Detect which cell encompasses the target text, then output its [X, Y] center coordinate. 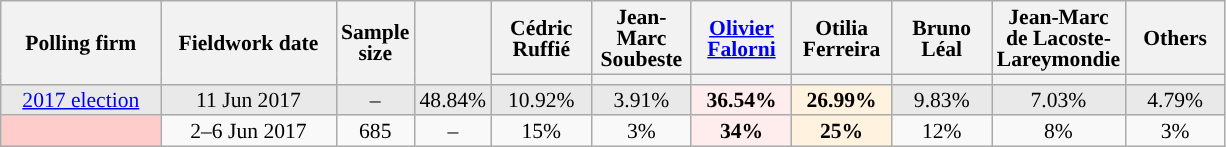
Polling firm [81, 42]
34% [741, 132]
685 [375, 132]
10.92% [541, 100]
36.54% [741, 100]
Others [1175, 38]
Jean-Marc de Lacoste-Lareymondie [1058, 38]
2017 election [81, 100]
15% [541, 132]
7.03% [1058, 100]
Otilia Ferreira [842, 38]
Samplesize [375, 42]
9.83% [942, 100]
8% [1058, 132]
25% [842, 132]
48.84% [452, 100]
2–6 Jun 2017 [248, 132]
11 Jun 2017 [248, 100]
Cédric Ruffié [541, 38]
Jean-Marc Soubeste [641, 38]
3.91% [641, 100]
Fieldwork date [248, 42]
Bruno Léal [942, 38]
4.79% [1175, 100]
Olivier Falorni [741, 38]
12% [942, 132]
26.99% [842, 100]
